From the cell containing the given text, extract its center point as (x, y) coordinate. 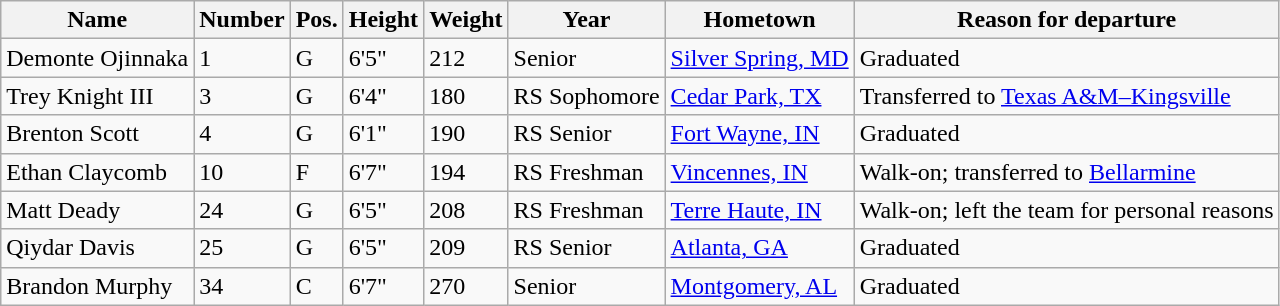
Reason for departure (1066, 20)
F (316, 172)
Number (242, 20)
Walk-on; transferred to Bellarmine (1066, 172)
Height (383, 20)
Silver Spring, MD (760, 58)
194 (466, 172)
Transferred to Texas A&M–Kingsville (1066, 96)
Fort Wayne, IN (760, 134)
24 (242, 210)
Pos. (316, 20)
Demonte Ojinnaka (98, 58)
1 (242, 58)
208 (466, 210)
Vincennes, IN (760, 172)
Weight (466, 20)
Name (98, 20)
Ethan Claycomb (98, 172)
209 (466, 248)
RS Sophomore (586, 96)
25 (242, 248)
4 (242, 134)
Brenton Scott (98, 134)
3 (242, 96)
Year (586, 20)
212 (466, 58)
6'1" (383, 134)
Brandon Murphy (98, 286)
Hometown (760, 20)
Terre Haute, IN (760, 210)
Qiydar Davis (98, 248)
6'4" (383, 96)
Matt Deady (98, 210)
10 (242, 172)
Cedar Park, TX (760, 96)
Atlanta, GA (760, 248)
Montgomery, AL (760, 286)
Trey Knight III (98, 96)
34 (242, 286)
190 (466, 134)
Walk-on; left the team for personal reasons (1066, 210)
180 (466, 96)
270 (466, 286)
C (316, 286)
